For the text-containing cell, return its midpoint in [x, y] coordinate format. 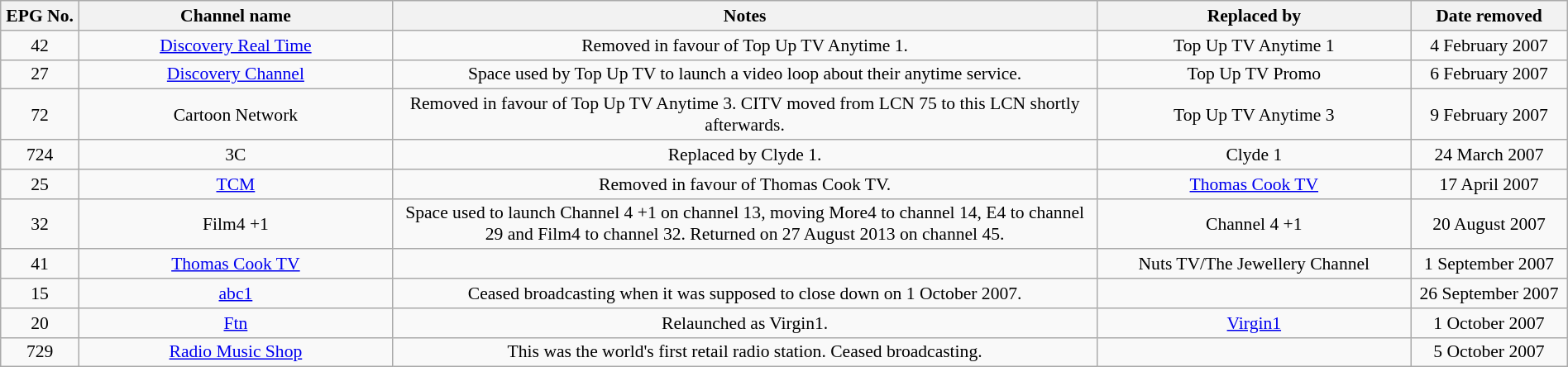
17 April 2007 [1489, 184]
3C [235, 155]
729 [40, 352]
This was the world's first retail radio station. Ceased broadcasting. [744, 352]
32 [40, 223]
15 [40, 293]
26 September 2007 [1489, 293]
Replaced by [1254, 16]
TCM [235, 184]
Relaunched as Virgin1. [744, 323]
Radio Music Shop [235, 352]
Removed in favour of Top Up TV Anytime 3. CITV moved from LCN 75 to this LCN shortly afterwards. [744, 114]
Notes [744, 16]
Top Up TV Anytime 3 [1254, 114]
Date removed [1489, 16]
Nuts TV/The Jewellery Channel [1254, 265]
Clyde 1 [1254, 155]
Removed in favour of Thomas Cook TV. [744, 184]
Top Up TV Promo [1254, 74]
Channel name [235, 16]
Replaced by Clyde 1. [744, 155]
1 October 2007 [1489, 323]
Discovery Real Time [235, 45]
42 [40, 45]
24 March 2007 [1489, 155]
abc1 [235, 293]
20 [40, 323]
25 [40, 184]
20 August 2007 [1489, 223]
Top Up TV Anytime 1 [1254, 45]
724 [40, 155]
41 [40, 265]
Film4 +1 [235, 223]
Virgin1 [1254, 323]
4 February 2007 [1489, 45]
9 February 2007 [1489, 114]
Removed in favour of Top Up TV Anytime 1. [744, 45]
6 February 2007 [1489, 74]
72 [40, 114]
27 [40, 74]
Ceased broadcasting when it was supposed to close down on 1 October 2007. [744, 293]
5 October 2007 [1489, 352]
Ftn [235, 323]
EPG No. [40, 16]
Space used by Top Up TV to launch a video loop about their anytime service. [744, 74]
Cartoon Network [235, 114]
1 September 2007 [1489, 265]
Channel 4 +1 [1254, 223]
Discovery Channel [235, 74]
